Scan for the cell matching the given text and deliver its (X, Y) coordinate at center. 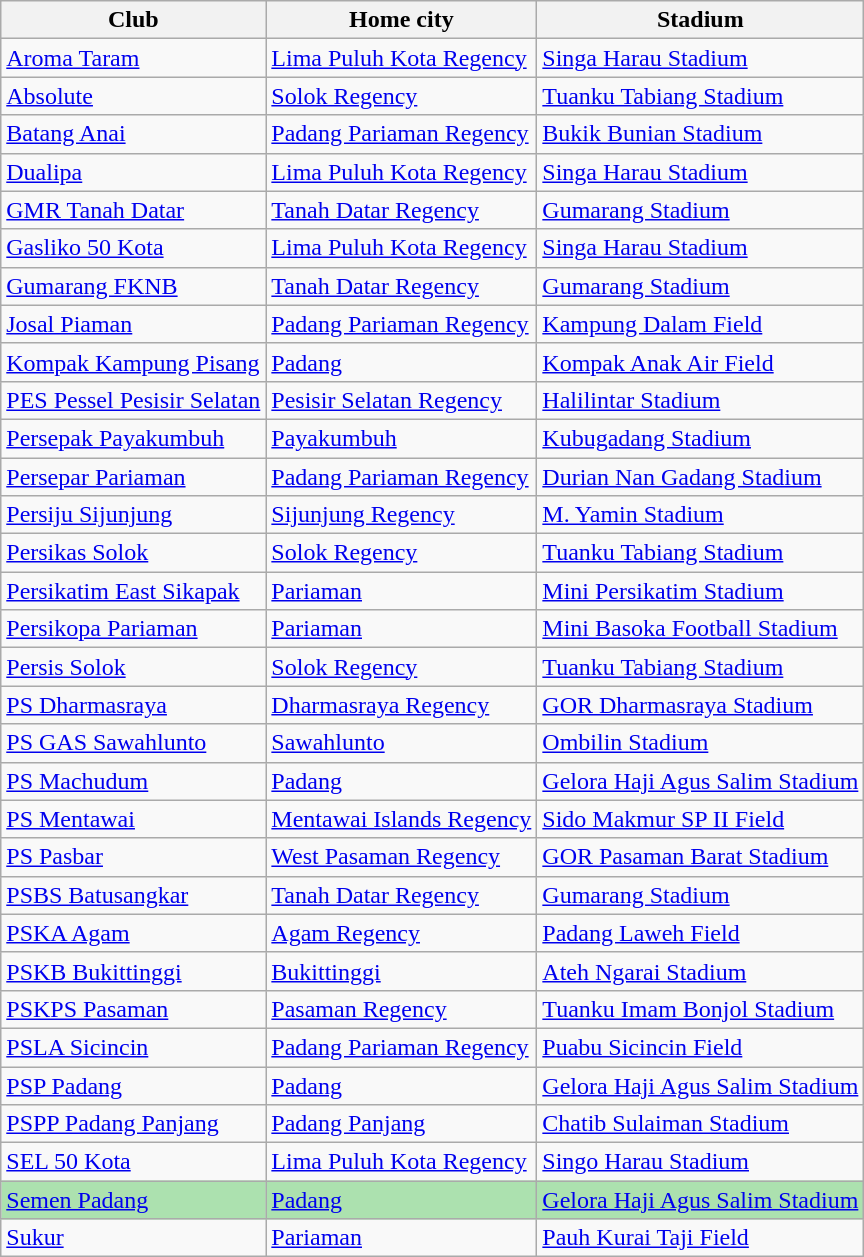
Persiju Sijunjung (134, 515)
Stadium (700, 20)
Mini Persikatim Stadium (700, 591)
Josal Piaman (134, 324)
PSP Padang (134, 1085)
Gumarang FKNB (134, 286)
Gasliko 50 Kota (134, 248)
Chatib Sulaiman Stadium (700, 1124)
Sido Makmur SP II Field (700, 819)
Aroma Taram (134, 58)
Pesisir Selatan Regency (402, 400)
Sukur (134, 1238)
PES Pessel Pesisir Selatan (134, 400)
Agam Regency (402, 933)
Mini Basoka Football Stadium (700, 629)
Club (134, 20)
Kubugadang Stadium (700, 438)
PS Mentawai (134, 819)
Persepar Pariaman (134, 477)
Kampung Dalam Field (700, 324)
PS Pasbar (134, 857)
Bukittinggi (402, 971)
Dharmasraya Regency (402, 705)
PSKA Agam (134, 933)
Bukik Bunian Stadium (700, 134)
Mentawai Islands Regency (402, 819)
PSBS Batusangkar (134, 895)
Padang Panjang (402, 1124)
GOR Pasaman Barat Stadium (700, 857)
Persikopa Pariaman (134, 629)
M. Yamin Stadium (700, 515)
Puabu Sicincin Field (700, 1047)
Persis Solok (134, 667)
Halilintar Stadium (700, 400)
Persikatim East Sikapak (134, 591)
Pasaman Regency (402, 1009)
Persepak Payakumbuh (134, 438)
Singo Harau Stadium (700, 1162)
Sijunjung Regency (402, 515)
Dualipa (134, 172)
West Pasaman Regency (402, 857)
Kompak Kampung Pisang (134, 362)
Home city (402, 20)
Semen Padang (134, 1200)
PS GAS Sawahlunto (134, 743)
Payakumbuh (402, 438)
GOR Dharmasraya Stadium (700, 705)
Padang Laweh Field (700, 933)
Batang Anai (134, 134)
Ateh Ngarai Stadium (700, 971)
GMR Tanah Datar (134, 210)
PSKB Bukittinggi (134, 971)
PS Machudum (134, 781)
Sawahlunto (402, 743)
SEL 50 Kota (134, 1162)
PSKPS Pasaman (134, 1009)
Kompak Anak Air Field (700, 362)
PSPP Padang Panjang (134, 1124)
PS Dharmasraya (134, 705)
Tuanku Imam Bonjol Stadium (700, 1009)
PSLA Sicincin (134, 1047)
Pauh Kurai Taji Field (700, 1238)
Ombilin Stadium (700, 743)
Absolute (134, 96)
Persikas Solok (134, 553)
Durian Nan Gadang Stadium (700, 477)
